Locate the cell with the specified text and output its (x, y) center coordinate. 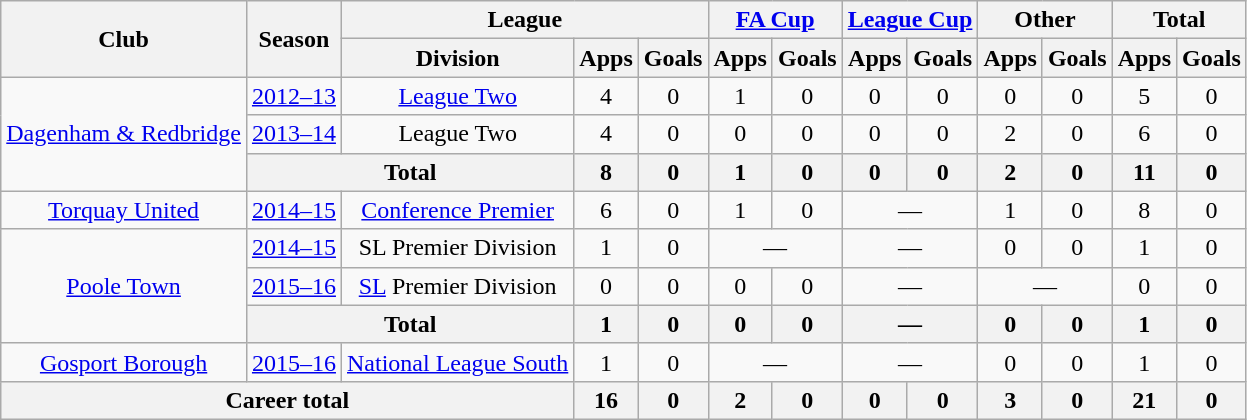
Club (124, 39)
Career total (288, 400)
Division (457, 58)
11 (1144, 172)
3 (1010, 400)
FA Cup (775, 20)
National League South (457, 362)
League Cup (910, 20)
League (524, 20)
2013–14 (294, 134)
Poole Town (124, 286)
Season (294, 39)
21 (1144, 400)
Other (1045, 20)
Dagenham & Redbridge (124, 134)
Conference Premier (457, 210)
Torquay United (124, 210)
Gosport Borough (124, 362)
16 (606, 400)
2012–13 (294, 96)
5 (1144, 96)
